For the text-containing cell, return its midpoint in [x, y] coordinate format. 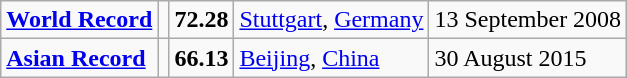
Beijing, China [332, 58]
30 August 2015 [528, 58]
Stuttgart, Germany [332, 20]
72.28 [202, 20]
World Record [80, 20]
66.13 [202, 58]
13 September 2008 [528, 20]
Asian Record [80, 58]
